Output the (X, Y) coordinate of the center of the cell containing the given text.  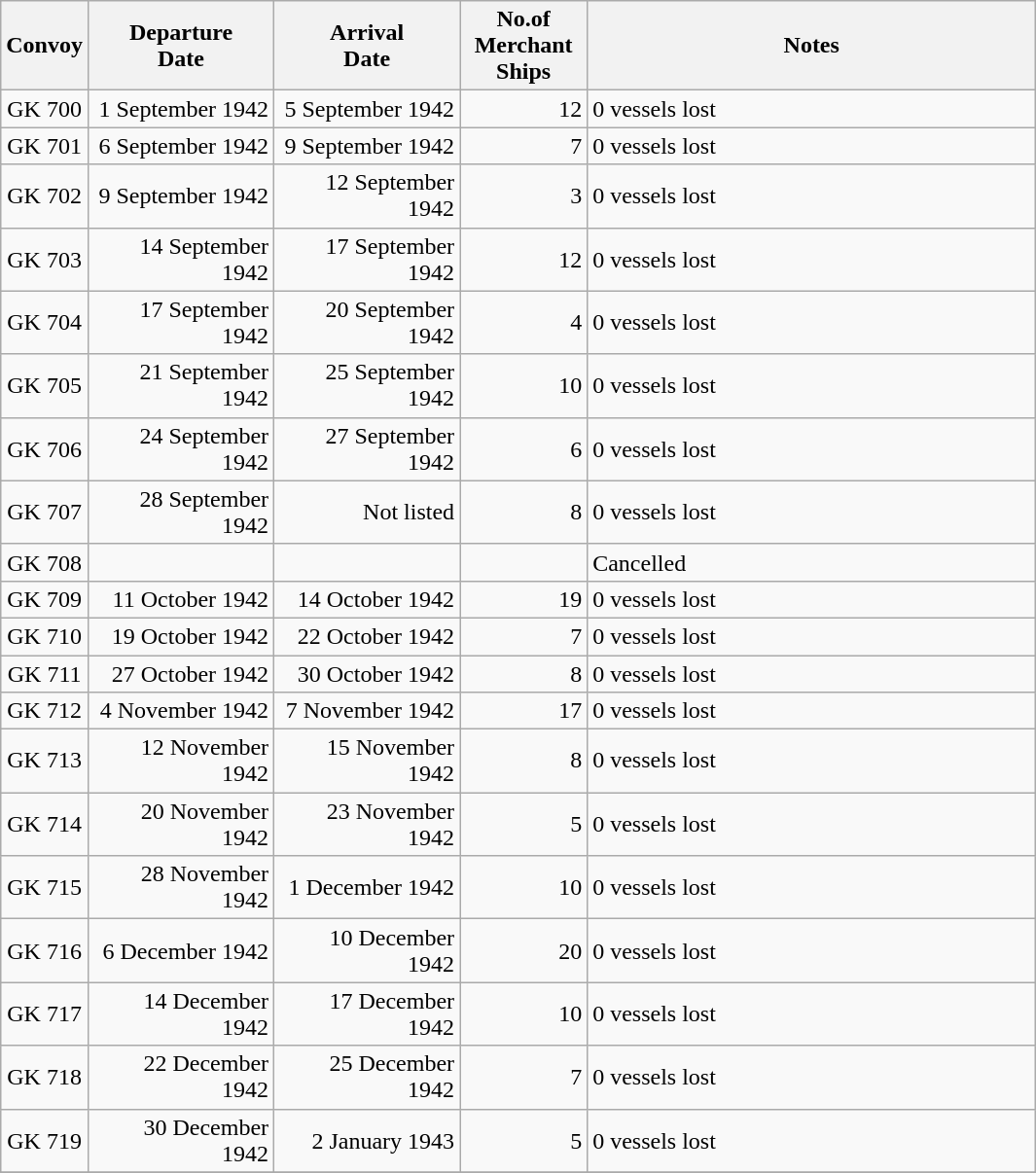
24 September 1942 (181, 449)
17 (523, 711)
GK 700 (45, 109)
GK 709 (45, 599)
GK 703 (45, 259)
GK 702 (45, 196)
22 October 1942 (368, 636)
GK 714 (45, 825)
GK 717 (45, 1013)
5 September 1942 (368, 109)
11 October 1942 (181, 599)
17 December 1942 (368, 1013)
14 December 1942 (181, 1013)
7 November 1942 (368, 711)
6 (523, 449)
Convoy (45, 46)
20 September 1942 (368, 323)
GK 715 (45, 887)
19 (523, 599)
14 September 1942 (181, 259)
No.of Merchant Ships (523, 46)
GK 712 (45, 711)
30 December 1942 (181, 1140)
21 September 1942 (181, 385)
30 October 1942 (368, 674)
GK 716 (45, 951)
GK 705 (45, 385)
GK 701 (45, 146)
ArrivalDate (368, 46)
22 December 1942 (181, 1078)
20 November 1942 (181, 825)
15 November 1942 (368, 761)
28 September 1942 (181, 512)
GK 706 (45, 449)
4 November 1942 (181, 711)
Notes (811, 46)
28 November 1942 (181, 887)
27 September 1942 (368, 449)
20 (523, 951)
4 (523, 323)
19 October 1942 (181, 636)
27 October 1942 (181, 674)
GK 707 (45, 512)
DepartureDate (181, 46)
GK 710 (45, 636)
25 September 1942 (368, 385)
Not listed (368, 512)
GK 708 (45, 562)
GK 704 (45, 323)
Cancelled (811, 562)
12 November 1942 (181, 761)
1 December 1942 (368, 887)
2 January 1943 (368, 1140)
GK 719 (45, 1140)
23 November 1942 (368, 825)
GK 713 (45, 761)
10 December 1942 (368, 951)
GK 718 (45, 1078)
6 December 1942 (181, 951)
3 (523, 196)
12 September 1942 (368, 196)
25 December 1942 (368, 1078)
GK 711 (45, 674)
14 October 1942 (368, 599)
1 September 1942 (181, 109)
6 September 1942 (181, 146)
